Return the [x, y] coordinate for the center point of the cell that contains the specified text.  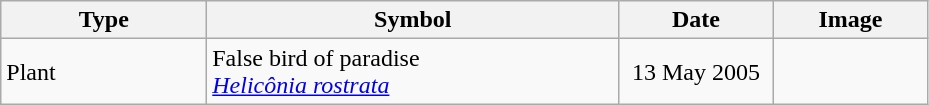
Plant [104, 72]
False bird of paradiseHelicônia rostrata [413, 72]
Symbol [413, 20]
Type [104, 20]
Image [850, 20]
Date [696, 20]
13 May 2005 [696, 72]
